Determine the [x, y] coordinate at the center of the cell enclosing the given text.  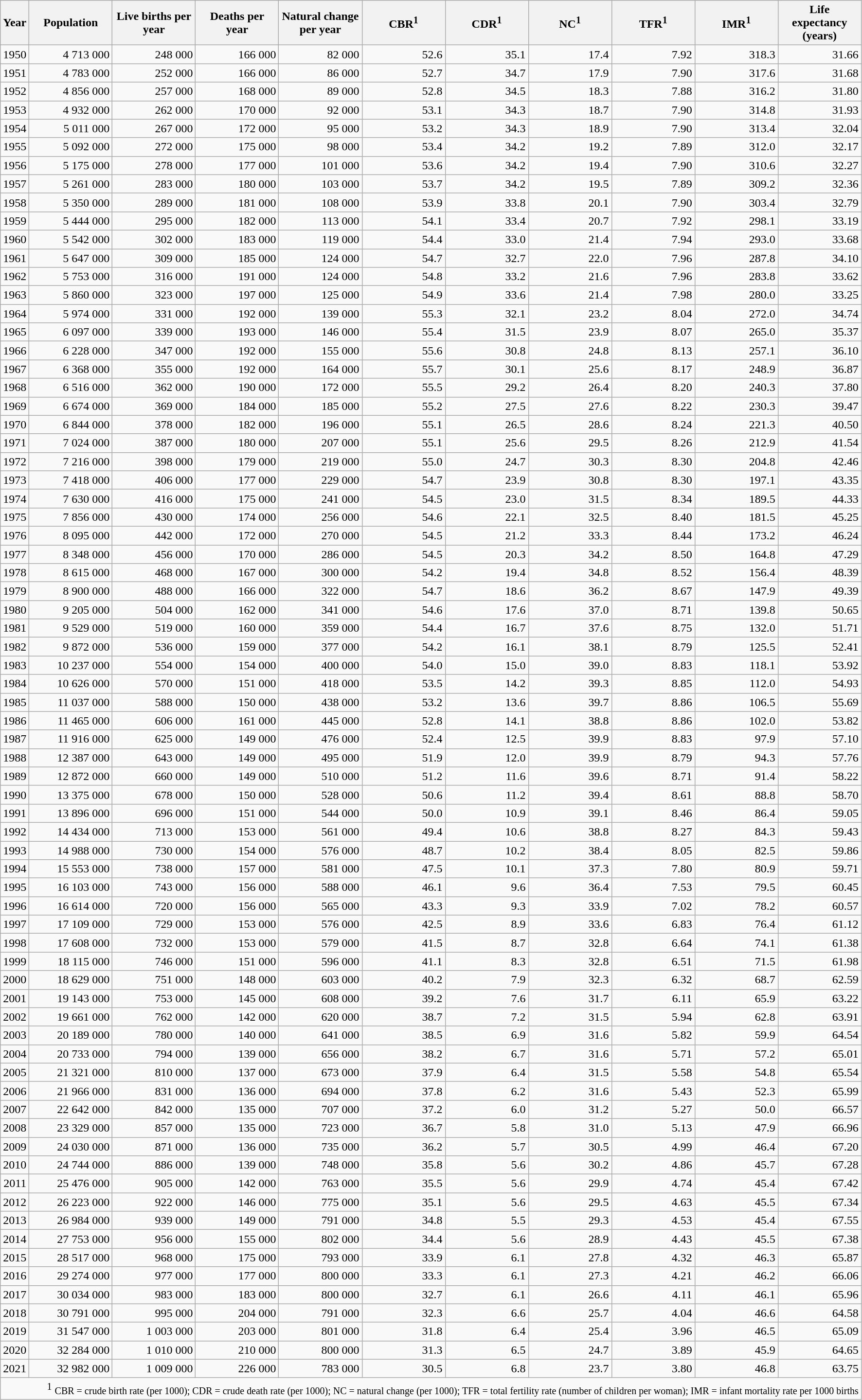
6.83 [653, 924]
168 000 [237, 91]
16 103 000 [71, 887]
60.45 [819, 887]
65.96 [819, 1294]
39.7 [570, 702]
35.37 [819, 332]
8.61 [653, 795]
66.57 [819, 1109]
2008 [15, 1128]
40.2 [404, 980]
272 000 [154, 147]
4.04 [653, 1313]
20.1 [570, 202]
1978 [15, 573]
10.6 [486, 832]
17.9 [570, 73]
12.0 [486, 758]
2017 [15, 1294]
1968 [15, 388]
625 000 [154, 739]
252 000 [154, 73]
30 791 000 [71, 1313]
17.4 [570, 54]
1996 [15, 906]
CBR1 [404, 23]
63.91 [819, 1017]
8 095 000 [71, 535]
74.1 [736, 943]
8 900 000 [71, 591]
5 647 000 [71, 258]
762 000 [154, 1017]
318.3 [736, 54]
341 000 [320, 610]
5.5 [486, 1221]
956 000 [154, 1239]
68.7 [736, 980]
51.71 [819, 628]
46.3 [736, 1258]
248 000 [154, 54]
8.04 [653, 314]
Life expectancy (years) [819, 23]
7 024 000 [71, 443]
2010 [15, 1165]
2000 [15, 980]
119 000 [320, 239]
10 237 000 [71, 665]
544 000 [320, 813]
31.66 [819, 54]
29 274 000 [71, 1276]
7.6 [486, 998]
438 000 [320, 702]
810 000 [154, 1072]
4.86 [653, 1165]
7.2 [486, 1017]
36.10 [819, 351]
13 896 000 [71, 813]
1974 [15, 498]
377 000 [320, 647]
7 418 000 [71, 480]
14 988 000 [71, 851]
378 000 [154, 425]
80.9 [736, 869]
8.85 [653, 684]
565 000 [320, 906]
495 000 [320, 758]
174 000 [237, 517]
1985 [15, 702]
1951 [15, 73]
1956 [15, 165]
26.5 [486, 425]
678 000 [154, 795]
39.3 [570, 684]
262 000 [154, 110]
748 000 [320, 1165]
55.5 [404, 388]
33.2 [486, 277]
257.1 [736, 351]
561 000 [320, 832]
46.8 [736, 1368]
181.5 [736, 517]
52.41 [819, 647]
802 000 [320, 1239]
33.4 [486, 221]
8 348 000 [71, 554]
20.7 [570, 221]
289 000 [154, 202]
309 000 [154, 258]
8.17 [653, 369]
30.1 [486, 369]
95 000 [320, 128]
1954 [15, 128]
272.0 [736, 314]
983 000 [154, 1294]
64.65 [819, 1350]
61.12 [819, 924]
46.4 [736, 1146]
32.1 [486, 314]
197 000 [237, 295]
1953 [15, 110]
322 000 [320, 591]
4.99 [653, 1146]
91.4 [736, 776]
140 000 [237, 1035]
52.3 [736, 1091]
52.6 [404, 54]
42.5 [404, 924]
32.27 [819, 165]
295 000 [154, 221]
37.0 [570, 610]
65.54 [819, 1072]
23.2 [570, 314]
5 350 000 [71, 202]
190 000 [237, 388]
4.63 [653, 1202]
1988 [15, 758]
14 434 000 [71, 832]
753 000 [154, 998]
339 000 [154, 332]
47.9 [736, 1128]
1971 [15, 443]
76.4 [736, 924]
39.6 [570, 776]
763 000 [320, 1184]
8.40 [653, 517]
240.3 [736, 388]
31.68 [819, 73]
2002 [15, 1017]
331 000 [154, 314]
286 000 [320, 554]
47.5 [404, 869]
608 000 [320, 998]
1987 [15, 739]
54.93 [819, 684]
9.6 [486, 887]
287.8 [736, 258]
51.2 [404, 776]
19 661 000 [71, 1017]
10 626 000 [71, 684]
9 529 000 [71, 628]
39.47 [819, 406]
1967 [15, 369]
26.4 [570, 388]
11 916 000 [71, 739]
39.4 [570, 795]
16 614 000 [71, 906]
61.38 [819, 943]
161 000 [237, 721]
7 856 000 [71, 517]
317.6 [736, 73]
13 375 000 [71, 795]
18.6 [486, 591]
794 000 [154, 1054]
673 000 [320, 1072]
6.11 [653, 998]
8.67 [653, 591]
18 629 000 [71, 980]
20 733 000 [71, 1054]
21.6 [570, 277]
18.9 [570, 128]
102.0 [736, 721]
145 000 [237, 998]
793 000 [320, 1258]
59.71 [819, 869]
8.75 [653, 628]
18.3 [570, 91]
6 097 000 [71, 332]
7.53 [653, 887]
12 872 000 [71, 776]
2003 [15, 1035]
66.06 [819, 1276]
196 000 [320, 425]
713 000 [154, 832]
47.29 [819, 554]
29.3 [570, 1221]
54.9 [404, 295]
2016 [15, 1276]
Natural change per year [320, 23]
67.28 [819, 1165]
6.32 [653, 980]
36.7 [404, 1128]
9 872 000 [71, 647]
18.7 [570, 110]
8.34 [653, 498]
18 115 000 [71, 961]
2001 [15, 998]
31.7 [570, 998]
197.1 [736, 480]
6 844 000 [71, 425]
2006 [15, 1091]
157 000 [237, 869]
1983 [15, 665]
1970 [15, 425]
256 000 [320, 517]
1994 [15, 869]
17 109 000 [71, 924]
510 000 [320, 776]
316.2 [736, 91]
12 387 000 [71, 758]
19 143 000 [71, 998]
46.2 [736, 1276]
7 216 000 [71, 461]
53.7 [404, 184]
1961 [15, 258]
37.9 [404, 1072]
32 284 000 [71, 1350]
55.0 [404, 461]
6.2 [486, 1091]
28 517 000 [71, 1258]
369 000 [154, 406]
430 000 [154, 517]
156.4 [736, 573]
27.8 [570, 1258]
729 000 [154, 924]
35.8 [404, 1165]
5.58 [653, 1072]
37.2 [404, 1109]
42.46 [819, 461]
519 000 [154, 628]
10.2 [486, 851]
36.4 [570, 887]
720 000 [154, 906]
886 000 [154, 1165]
323 000 [154, 295]
92 000 [320, 110]
6.51 [653, 961]
406 000 [154, 480]
8.26 [653, 443]
32.17 [819, 147]
55.2 [404, 406]
1991 [15, 813]
65.99 [819, 1091]
20 189 000 [71, 1035]
160 000 [237, 628]
528 000 [320, 795]
2014 [15, 1239]
65.09 [819, 1331]
5.7 [486, 1146]
210 000 [237, 1350]
43.35 [819, 480]
5.43 [653, 1091]
416 000 [154, 498]
606 000 [154, 721]
2015 [15, 1258]
34.4 [404, 1239]
50.65 [819, 610]
84.3 [736, 832]
5 261 000 [71, 184]
19.2 [570, 147]
34.74 [819, 314]
3.96 [653, 1331]
1976 [15, 535]
CDR1 [486, 23]
59.9 [736, 1035]
23.0 [486, 498]
230.3 [736, 406]
67.55 [819, 1221]
298.1 [736, 221]
33.0 [486, 239]
147.9 [736, 591]
398 000 [154, 461]
730 000 [154, 851]
38.1 [570, 647]
735 000 [320, 1146]
300 000 [320, 573]
2019 [15, 1331]
53.4 [404, 147]
1984 [15, 684]
86.4 [736, 813]
38.4 [570, 851]
620 000 [320, 1017]
39.1 [570, 813]
1 010 000 [154, 1350]
173.2 [736, 535]
5.71 [653, 1054]
641 000 [320, 1035]
977 000 [154, 1276]
82 000 [320, 54]
995 000 [154, 1313]
71.5 [736, 961]
387 000 [154, 443]
67.38 [819, 1239]
2009 [15, 1146]
280.0 [736, 295]
241 000 [320, 498]
37.8 [404, 1091]
37.6 [570, 628]
21 321 000 [71, 1072]
9 205 000 [71, 610]
167 000 [237, 573]
46.5 [736, 1331]
52.7 [404, 73]
27.6 [570, 406]
38.5 [404, 1035]
5 974 000 [71, 314]
8.50 [653, 554]
5 542 000 [71, 239]
11.6 [486, 776]
355 000 [154, 369]
204 000 [237, 1313]
137 000 [237, 1072]
79.5 [736, 887]
8.13 [653, 351]
44.33 [819, 498]
7.94 [653, 239]
24 030 000 [71, 1146]
723 000 [320, 1128]
1957 [15, 184]
53.82 [819, 721]
164.8 [736, 554]
57.76 [819, 758]
4 783 000 [71, 73]
362 000 [154, 388]
8 615 000 [71, 573]
23.7 [570, 1368]
55.69 [819, 702]
207 000 [320, 443]
Population [71, 23]
6.5 [486, 1350]
1998 [15, 943]
1964 [15, 314]
54.0 [404, 665]
55.7 [404, 369]
37.3 [570, 869]
3.89 [653, 1350]
184 000 [237, 406]
7.80 [653, 869]
303.4 [736, 202]
4.32 [653, 1258]
8.9 [486, 924]
1982 [15, 647]
125 000 [320, 295]
5 092 000 [71, 147]
64.58 [819, 1313]
476 000 [320, 739]
193 000 [237, 332]
61.98 [819, 961]
28.6 [570, 425]
101 000 [320, 165]
55.6 [404, 351]
94.3 [736, 758]
58.70 [819, 795]
53.92 [819, 665]
14.2 [486, 684]
59.43 [819, 832]
27.3 [570, 1276]
5 011 000 [71, 128]
62.8 [736, 1017]
2013 [15, 1221]
31.2 [570, 1109]
248.9 [736, 369]
26.6 [570, 1294]
148 000 [237, 980]
468 000 [154, 573]
5.82 [653, 1035]
536 000 [154, 647]
67.34 [819, 1202]
6.9 [486, 1035]
347 000 [154, 351]
283.8 [736, 277]
16.7 [486, 628]
442 000 [154, 535]
2021 [15, 1368]
103 000 [320, 184]
1972 [15, 461]
63.75 [819, 1368]
8.22 [653, 406]
66.96 [819, 1128]
9.3 [486, 906]
38.2 [404, 1054]
25 476 000 [71, 1184]
43.3 [404, 906]
857 000 [154, 1128]
38.7 [404, 1017]
5.13 [653, 1128]
6.7 [486, 1054]
445 000 [320, 721]
125.5 [736, 647]
11 465 000 [71, 721]
418 000 [320, 684]
33.68 [819, 239]
98 000 [320, 147]
1 003 000 [154, 1331]
22.0 [570, 258]
831 000 [154, 1091]
939 000 [154, 1221]
312.0 [736, 147]
746 000 [154, 961]
24 744 000 [71, 1165]
6 674 000 [71, 406]
Year [15, 23]
212.9 [736, 443]
5.8 [486, 1128]
905 000 [154, 1184]
31 547 000 [71, 1331]
59.86 [819, 851]
1973 [15, 480]
1966 [15, 351]
29.2 [486, 388]
32.5 [570, 517]
8.20 [653, 388]
41.5 [404, 943]
554 000 [154, 665]
67.20 [819, 1146]
643 000 [154, 758]
82.5 [736, 851]
570 000 [154, 684]
33.25 [819, 295]
6.0 [486, 1109]
35.5 [404, 1184]
31.80 [819, 91]
45.9 [736, 1350]
11.2 [486, 795]
TFR1 [653, 23]
41.1 [404, 961]
6 368 000 [71, 369]
31.8 [404, 1331]
28.9 [570, 1239]
33.19 [819, 221]
1952 [15, 91]
89 000 [320, 91]
53.1 [404, 110]
302 000 [154, 239]
4 932 000 [71, 110]
34.5 [486, 91]
33.8 [486, 202]
86 000 [320, 73]
112.0 [736, 684]
1990 [15, 795]
1965 [15, 332]
775 000 [320, 1202]
49.4 [404, 832]
7.9 [486, 980]
8.24 [653, 425]
22 642 000 [71, 1109]
6 228 000 [71, 351]
55.3 [404, 314]
4.53 [653, 1221]
10.9 [486, 813]
32.36 [819, 184]
21.2 [486, 535]
16.1 [486, 647]
1986 [15, 721]
504 000 [154, 610]
48.39 [819, 573]
27 753 000 [71, 1239]
32.79 [819, 202]
118.1 [736, 665]
30.2 [570, 1165]
316 000 [154, 277]
579 000 [320, 943]
1955 [15, 147]
23 329 000 [71, 1128]
1950 [15, 54]
25.7 [570, 1313]
46.24 [819, 535]
15 553 000 [71, 869]
88.8 [736, 795]
221.3 [736, 425]
1992 [15, 832]
7.88 [653, 91]
Live births per year [154, 23]
36.87 [819, 369]
309.2 [736, 184]
732 000 [154, 943]
267 000 [154, 128]
2007 [15, 1109]
1975 [15, 517]
313.4 [736, 128]
4.43 [653, 1239]
32 982 000 [71, 1368]
6.6 [486, 1313]
229 000 [320, 480]
265.0 [736, 332]
4 856 000 [71, 91]
34.10 [819, 258]
24.8 [570, 351]
656 000 [320, 1054]
13.6 [486, 702]
31.93 [819, 110]
6.64 [653, 943]
8.05 [653, 851]
31.0 [570, 1128]
67.42 [819, 1184]
1989 [15, 776]
780 000 [154, 1035]
17.6 [486, 610]
113 000 [320, 221]
5.94 [653, 1017]
30.3 [570, 461]
603 000 [320, 980]
226 000 [237, 1368]
1969 [15, 406]
922 000 [154, 1202]
8.52 [653, 573]
314.8 [736, 110]
8.07 [653, 332]
40.50 [819, 425]
164 000 [320, 369]
30 034 000 [71, 1294]
8.46 [653, 813]
65.9 [736, 998]
488 000 [154, 591]
6.8 [486, 1368]
22.1 [486, 517]
5 175 000 [71, 165]
1979 [15, 591]
26 223 000 [71, 1202]
26 984 000 [71, 1221]
801 000 [320, 1331]
8.7 [486, 943]
Deaths per year [237, 23]
45.25 [819, 517]
65.01 [819, 1054]
694 000 [320, 1091]
596 000 [320, 961]
191 000 [237, 277]
8.44 [653, 535]
189.5 [736, 498]
283 000 [154, 184]
39.0 [570, 665]
4.74 [653, 1184]
270 000 [320, 535]
14.1 [486, 721]
54.1 [404, 221]
743 000 [154, 887]
4 713 000 [71, 54]
57.10 [819, 739]
1959 [15, 221]
219 000 [320, 461]
6 516 000 [71, 388]
NC1 [570, 23]
33.62 [819, 277]
58.22 [819, 776]
11 037 000 [71, 702]
15.0 [486, 665]
3.80 [653, 1368]
1962 [15, 277]
97.9 [736, 739]
62.59 [819, 980]
1963 [15, 295]
1993 [15, 851]
2018 [15, 1313]
2011 [15, 1184]
57.2 [736, 1054]
278 000 [154, 165]
1999 [15, 961]
25.4 [570, 1331]
7.02 [653, 906]
660 000 [154, 776]
1977 [15, 554]
52.4 [404, 739]
63.22 [819, 998]
59.05 [819, 813]
783 000 [320, 1368]
5 444 000 [71, 221]
162 000 [237, 610]
60.57 [819, 906]
51.9 [404, 758]
968 000 [154, 1258]
1981 [15, 628]
159 000 [237, 647]
8.3 [486, 961]
456 000 [154, 554]
707 000 [320, 1109]
1958 [15, 202]
2012 [15, 1202]
48.7 [404, 851]
64.54 [819, 1035]
751 000 [154, 980]
4.21 [653, 1276]
21 966 000 [71, 1091]
738 000 [154, 869]
293.0 [736, 239]
37.80 [819, 388]
132.0 [736, 628]
359 000 [320, 628]
2020 [15, 1350]
1960 [15, 239]
5.27 [653, 1109]
203 000 [237, 1331]
106.5 [736, 702]
65.87 [819, 1258]
32.04 [819, 128]
696 000 [154, 813]
581 000 [320, 869]
139.8 [736, 610]
53.9 [404, 202]
12.5 [486, 739]
20.3 [486, 554]
1997 [15, 924]
41.54 [819, 443]
IMR1 [736, 23]
4.11 [653, 1294]
1995 [15, 887]
1 009 000 [154, 1368]
53.5 [404, 684]
55.4 [404, 332]
31.3 [404, 1350]
34.7 [486, 73]
842 000 [154, 1109]
7.98 [653, 295]
2004 [15, 1054]
27.5 [486, 406]
5 753 000 [71, 277]
46.6 [736, 1313]
5 860 000 [71, 295]
8.27 [653, 832]
871 000 [154, 1146]
45.7 [736, 1165]
400 000 [320, 665]
49.39 [819, 591]
181 000 [237, 202]
310.6 [736, 165]
7 630 000 [71, 498]
78.2 [736, 906]
2005 [15, 1072]
108 000 [320, 202]
53.6 [404, 165]
10.1 [486, 869]
257 000 [154, 91]
179 000 [237, 461]
39.2 [404, 998]
29.9 [570, 1184]
204.8 [736, 461]
1980 [15, 610]
19.5 [570, 184]
17 608 000 [71, 943]
50.6 [404, 795]
